From the cell containing the given text, extract its center point as [x, y] coordinate. 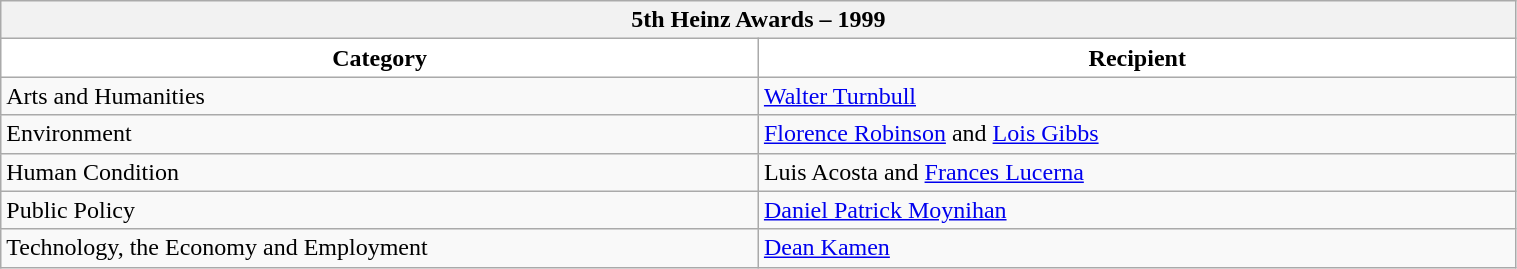
Luis Acosta and Frances Lucerna [1137, 172]
Dean Kamen [1137, 248]
5th Heinz Awards – 1999 [758, 20]
Recipient [1137, 58]
Walter Turnbull [1137, 96]
Daniel Patrick Moynihan [1137, 210]
Florence Robinson and Lois Gibbs [1137, 134]
Technology, the Economy and Employment [380, 248]
Arts and Humanities [380, 96]
Category [380, 58]
Public Policy [380, 210]
Human Condition [380, 172]
Environment [380, 134]
